Pinpoint the cell where the given text exists, returning its (x, y) midpoint coordinate. 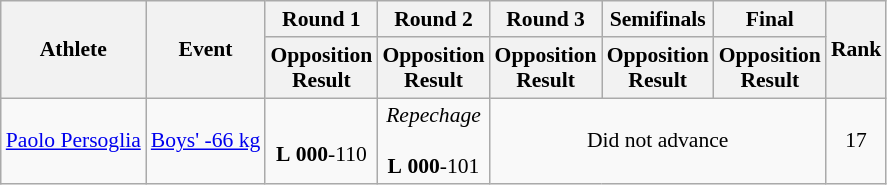
Semifinals (658, 19)
Rank (856, 50)
L 000-110 (321, 142)
Round 2 (433, 19)
Repechage L 000-101 (433, 142)
Final (770, 19)
Athlete (74, 50)
Round 3 (546, 19)
Boys' -66 kg (206, 142)
17 (856, 142)
Paolo Persoglia (74, 142)
Round 1 (321, 19)
Did not advance (658, 142)
Event (206, 50)
